Capture the cell that displays the provided text and extract its [X, Y] central coordinate. 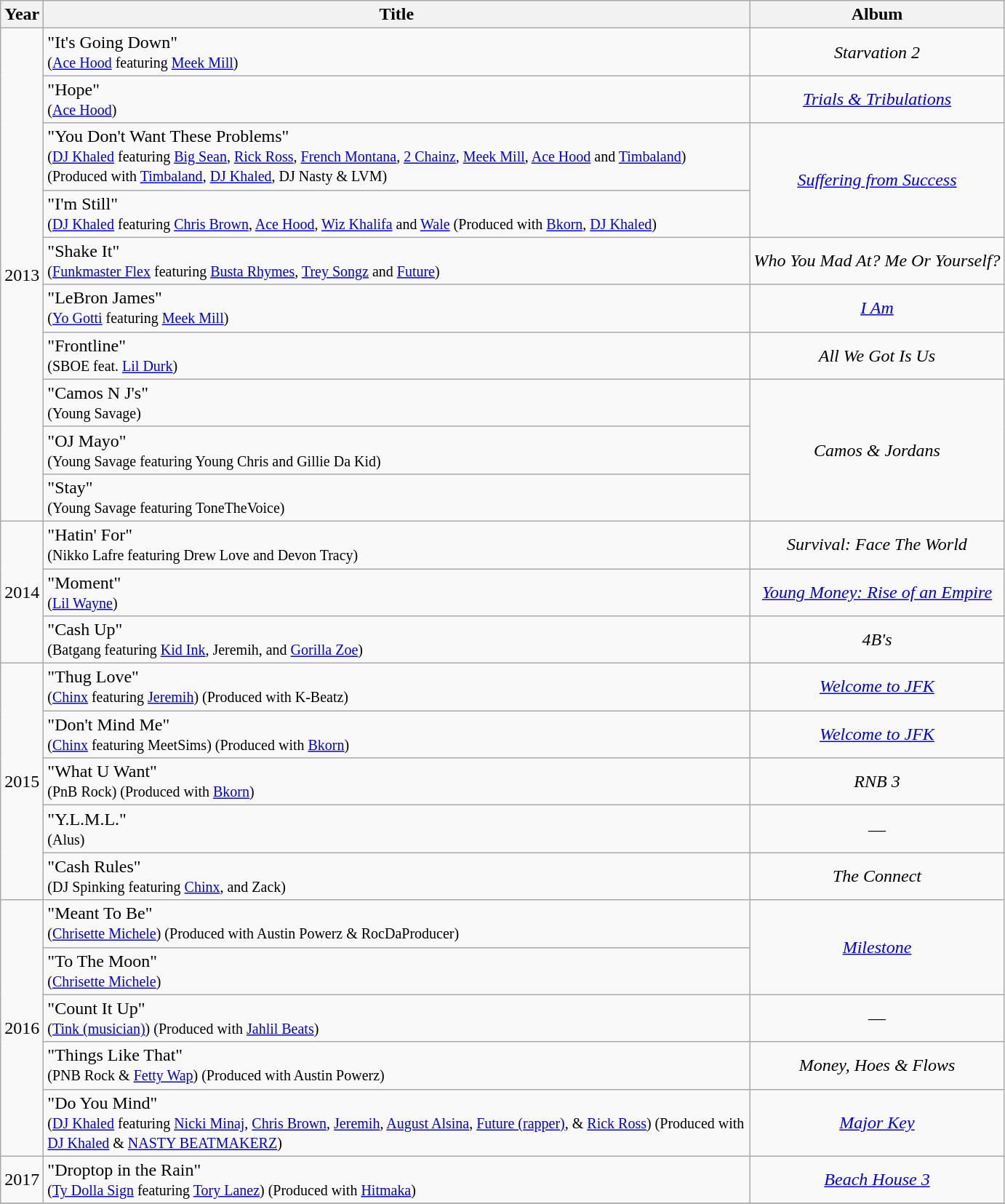
"Moment"(Lil Wayne) [397, 592]
"Shake It"(Funkmaster Flex featuring Busta Rhymes, Trey Songz and Future) [397, 260]
"Y.L.M.L."(Alus) [397, 829]
"It's Going Down"(Ace Hood featuring Meek Mill) [397, 52]
"Count It Up"(Tink (musician)) (Produced with Jahlil Beats) [397, 1018]
2015 [22, 781]
RNB 3 [877, 781]
"Thug Love"(Chinx featuring Jeremih) (Produced with K-Beatz) [397, 687]
Trials & Tribulations [877, 99]
"I'm Still"(DJ Khaled featuring Chris Brown, Ace Hood, Wiz Khalifa and Wale (Produced with Bkorn, DJ Khaled) [397, 214]
"Droptop in the Rain"(Ty Dolla Sign featuring Tory Lanez) (Produced with Hitmaka) [397, 1180]
Survival: Face The World [877, 544]
"Hope"(Ace Hood) [397, 99]
"Camos N J's"(Young Savage) [397, 403]
"Things Like That"(PNB Rock & Fetty Wap) (Produced with Austin Powerz) [397, 1065]
Milestone [877, 947]
I Am [877, 308]
"Meant To Be"(Chrisette Michele) (Produced with Austin Powerz & RocDaProducer) [397, 924]
Young Money: Rise of an Empire [877, 592]
Camos & Jordans [877, 450]
"Cash Rules"(DJ Spinking featuring Chinx, and Zack) [397, 876]
Year [22, 15]
4B's [877, 640]
2016 [22, 1028]
2013 [22, 275]
"LeBron James"(Yo Gotti featuring Meek Mill) [397, 308]
Title [397, 15]
"OJ Mayo"(Young Savage featuring Young Chris and Gillie Da Kid) [397, 450]
"Stay"(Young Savage featuring ToneTheVoice) [397, 498]
"Hatin' For"(Nikko Lafre featuring Drew Love and Devon Tracy) [397, 544]
Major Key [877, 1123]
"To The Moon"(Chrisette Michele) [397, 970]
2014 [22, 592]
Starvation 2 [877, 52]
Money, Hoes & Flows [877, 1065]
Beach House 3 [877, 1180]
Who You Mad At? Me Or Yourself? [877, 260]
Suffering from Success [877, 180]
2017 [22, 1180]
"Cash Up"(Batgang featuring Kid Ink, Jeremih, and Gorilla Zoe) [397, 640]
"What U Want"(PnB Rock) (Produced with Bkorn) [397, 781]
The Connect [877, 876]
"Don't Mind Me"(Chinx featuring MeetSims) (Produced with Bkorn) [397, 735]
"Frontline"(SBOE feat. Lil Durk) [397, 355]
Album [877, 15]
All We Got Is Us [877, 355]
